Search for the cell housing the specified text and yield its [x, y] center coordinate. 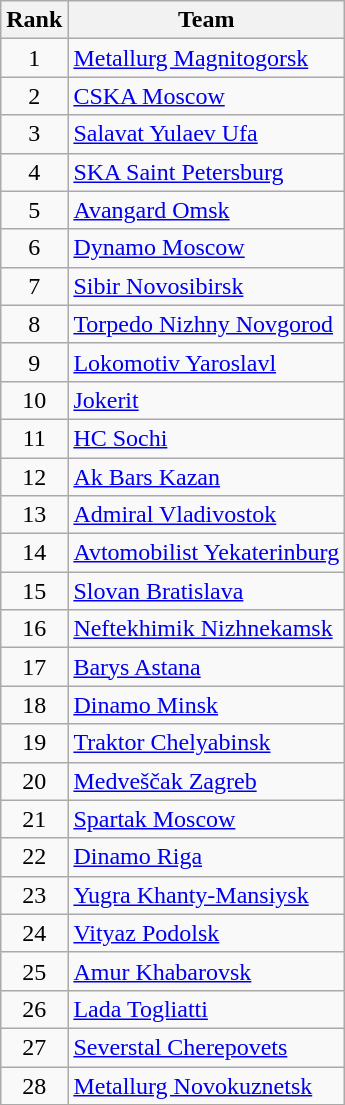
13 [34, 515]
2 [34, 96]
27 [34, 1047]
14 [34, 553]
CSKA Moscow [206, 96]
Torpedo Nizhny Novgorod [206, 324]
15 [34, 591]
Team [206, 20]
26 [34, 1009]
6 [34, 248]
Severstal Cherepovets [206, 1047]
Dinamo Minsk [206, 705]
10 [34, 400]
Metallurg Novokuznetsk [206, 1085]
7 [34, 286]
Rank [34, 20]
Amur Khabarovsk [206, 971]
5 [34, 210]
21 [34, 819]
19 [34, 743]
Medveščak Zagreb [206, 781]
Dynamo Moscow [206, 248]
28 [34, 1085]
Lokomotiv Yaroslavl [206, 362]
23 [34, 895]
11 [34, 438]
Spartak Moscow [206, 819]
Sibir Novosibirsk [206, 286]
Metallurg Magnitogorsk [206, 58]
16 [34, 629]
4 [34, 172]
Salavat Yulaev Ufa [206, 134]
Vityaz Podolsk [206, 933]
8 [34, 324]
20 [34, 781]
Ak Bars Kazan [206, 477]
17 [34, 667]
22 [34, 857]
12 [34, 477]
9 [34, 362]
SKA Saint Petersburg [206, 172]
Jokerit [206, 400]
Neftekhimik Nizhnekamsk [206, 629]
24 [34, 933]
Avtomobilist Yekaterinburg [206, 553]
Avangard Omsk [206, 210]
Lada Togliatti [206, 1009]
Traktor Chelyabinsk [206, 743]
Yugra Khanty-Mansiysk [206, 895]
25 [34, 971]
1 [34, 58]
HC Sochi [206, 438]
18 [34, 705]
Dinamo Riga [206, 857]
Admiral Vladivostok [206, 515]
Barys Astana [206, 667]
Slovan Bratislava [206, 591]
3 [34, 134]
